Return [x, y] of the center of cell containing provided text 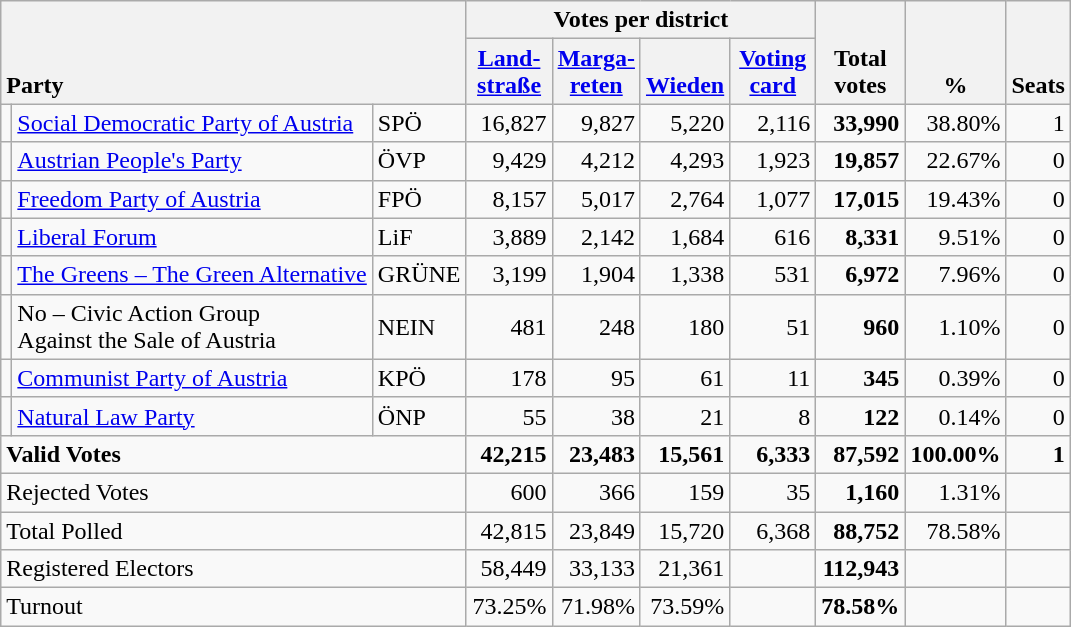
1,684 [684, 237]
4,212 [596, 161]
Communist Party of Austria [192, 378]
Votingcard [773, 72]
33,990 [860, 123]
38.80% [956, 123]
23,849 [596, 531]
5,220 [684, 123]
FPÖ [419, 199]
Austrian People's Party [192, 161]
ÖVP [419, 161]
1,923 [773, 161]
366 [596, 492]
481 [509, 326]
1,077 [773, 199]
35 [773, 492]
Freedom Party of Austria [192, 199]
58,449 [509, 569]
4,293 [684, 161]
42,215 [509, 454]
Liberal Forum [192, 237]
The Greens – The Green Alternative [192, 275]
616 [773, 237]
100.00% [956, 454]
Valid Votes [234, 454]
42,815 [509, 531]
73.59% [684, 607]
248 [596, 326]
180 [684, 326]
2,142 [596, 237]
22.67% [956, 161]
531 [773, 275]
1,904 [596, 275]
2,116 [773, 123]
ÖNP [419, 416]
0.14% [956, 416]
6,368 [773, 531]
112,943 [860, 569]
No – Civic Action GroupAgainst the Sale of Austria [192, 326]
% [956, 52]
19.43% [956, 199]
Votes per district [641, 20]
6,333 [773, 454]
8,157 [509, 199]
11 [773, 378]
Marga-reten [596, 72]
1.10% [956, 326]
8 [773, 416]
51 [773, 326]
95 [596, 378]
Party [234, 52]
122 [860, 416]
88,752 [860, 531]
Turnout [234, 607]
15,720 [684, 531]
345 [860, 378]
SPÖ [419, 123]
LiF [419, 237]
16,827 [509, 123]
9.51% [956, 237]
5,017 [596, 199]
1,160 [860, 492]
87,592 [860, 454]
55 [509, 416]
1,338 [684, 275]
Seats [1038, 52]
73.25% [509, 607]
3,199 [509, 275]
71.98% [596, 607]
159 [684, 492]
9,827 [596, 123]
33,133 [596, 569]
NEIN [419, 326]
Total Polled [234, 531]
61 [684, 378]
3,889 [509, 237]
15,561 [684, 454]
Registered Electors [234, 569]
6,972 [860, 275]
960 [860, 326]
Natural Law Party [192, 416]
Social Democratic Party of Austria [192, 123]
Totalvotes [860, 52]
21 [684, 416]
8,331 [860, 237]
Wieden [684, 72]
21,361 [684, 569]
9,429 [509, 161]
17,015 [860, 199]
178 [509, 378]
1.31% [956, 492]
23,483 [596, 454]
GRÜNE [419, 275]
7.96% [956, 275]
38 [596, 416]
Land-straße [509, 72]
KPÖ [419, 378]
19,857 [860, 161]
600 [509, 492]
0.39% [956, 378]
Rejected Votes [234, 492]
2,764 [684, 199]
